From the cell containing the given text, extract its center point as [X, Y] coordinate. 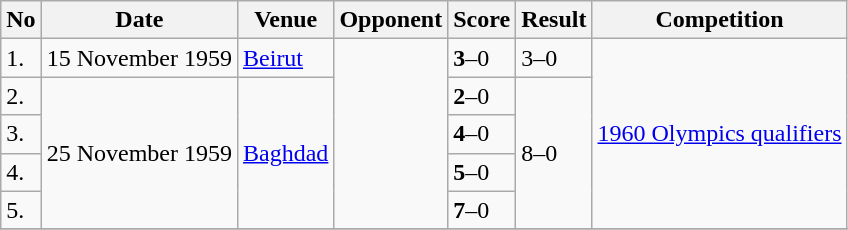
2. [21, 96]
1. [21, 58]
5. [21, 210]
2–0 [482, 96]
Baghdad [286, 153]
Venue [286, 20]
4–0 [482, 134]
No [21, 20]
Beirut [286, 58]
Competition [720, 20]
Result [554, 20]
8–0 [554, 153]
1960 Olympics qualifiers [720, 134]
Date [139, 20]
Score [482, 20]
7–0 [482, 210]
15 November 1959 [139, 58]
Opponent [391, 20]
25 November 1959 [139, 153]
3. [21, 134]
4. [21, 172]
5–0 [482, 172]
